From the cell containing the given text, extract its center point as [x, y] coordinate. 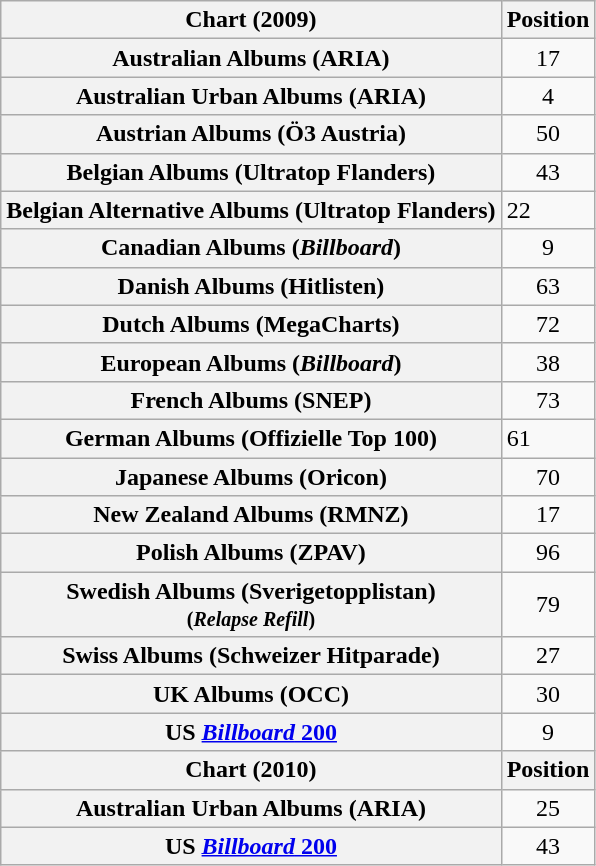
27 [548, 656]
UK Albums (OCC) [251, 694]
73 [548, 400]
Belgian Alternative Albums (Ultratop Flanders) [251, 210]
25 [548, 808]
Austrian Albums (Ö3 Austria) [251, 134]
72 [548, 324]
Chart (2010) [251, 770]
Belgian Albums (Ultratop Flanders) [251, 172]
63 [548, 286]
30 [548, 694]
61 [548, 438]
French Albums (SNEP) [251, 400]
Canadian Albums (Billboard) [251, 248]
70 [548, 477]
Dutch Albums (MegaCharts) [251, 324]
Australian Albums (ARIA) [251, 58]
4 [548, 96]
Japanese Albums (Oricon) [251, 477]
Danish Albums (Hitlisten) [251, 286]
Polish Albums (ZPAV) [251, 553]
50 [548, 134]
European Albums (Billboard) [251, 362]
38 [548, 362]
German Albums (Offizielle Top 100) [251, 438]
Swiss Albums (Schweizer Hitparade) [251, 656]
Swedish Albums (Sverigetopplistan)(Relapse Refill) [251, 604]
New Zealand Albums (RMNZ) [251, 515]
Chart (2009) [251, 20]
96 [548, 553]
22 [548, 210]
79 [548, 604]
